For the text-containing cell, return its midpoint in (x, y) coordinate format. 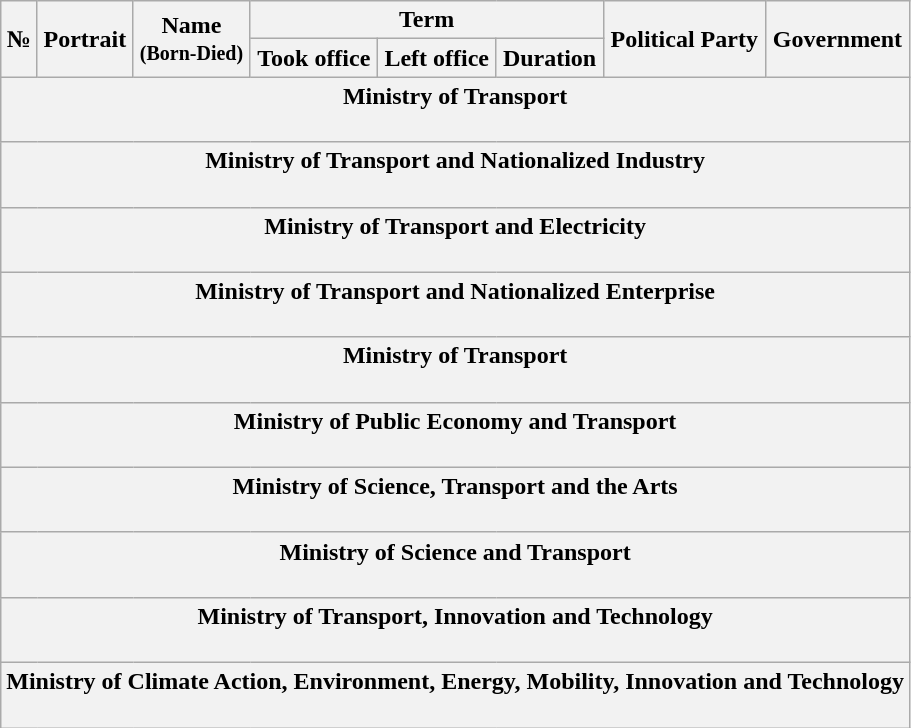
Ministry of Transport and Nationalized Enterprise (456, 304)
Name(Born-Died) (192, 39)
Ministry of Science, Transport and the Arts (456, 500)
Took office (314, 58)
Duration (550, 58)
Term (426, 20)
Portrait (85, 39)
Ministry of Science and Transport (456, 564)
Ministry of Transport and Electricity (456, 240)
Ministry of Transport and Nationalized Industry (456, 174)
Ministry of Transport, Innovation and Technology (456, 630)
№ (19, 39)
Ministry of Climate Action, Environment, Energy, Mobility, Innovation and Technology (456, 694)
Political Party (684, 39)
Government (837, 39)
Left office (436, 58)
Ministry of Public Economy and Transport (456, 434)
